Find where the given text appears and provide that cell's center as [x, y] coordinate. 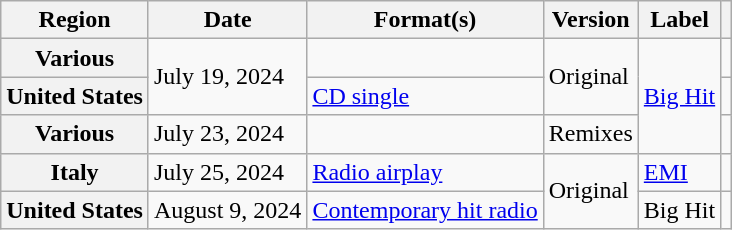
July 25, 2024 [227, 172]
Label [679, 20]
August 9, 2024 [227, 210]
Contemporary hit radio [425, 210]
July 19, 2024 [227, 77]
Date [227, 20]
Region [75, 20]
EMI [679, 172]
CD single [425, 96]
Italy [75, 172]
Version [590, 20]
Format(s) [425, 20]
Remixes [590, 134]
July 23, 2024 [227, 134]
Radio airplay [425, 172]
